Search for the cell housing the specified text and yield its (X, Y) center coordinate. 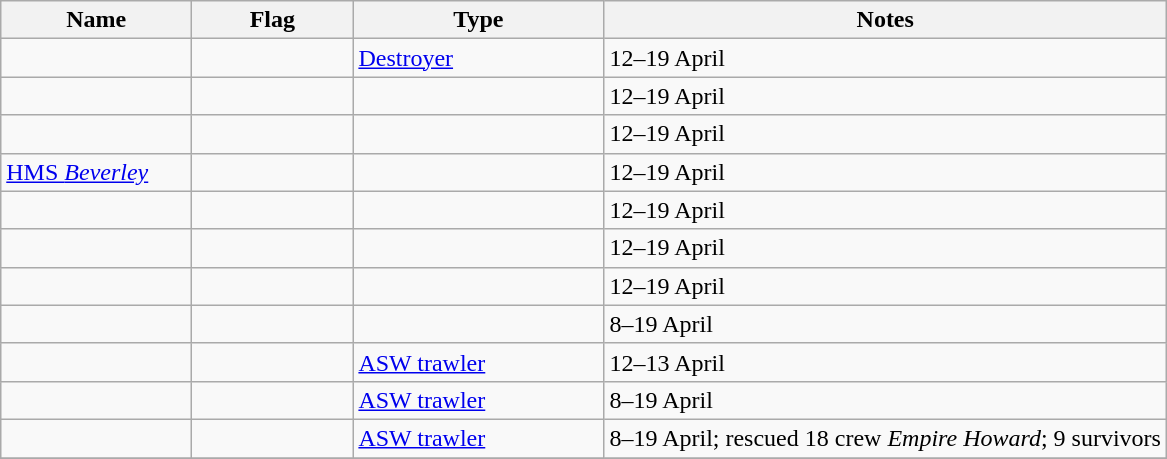
8–19 April; rescued 18 crew Empire Howard; 9 survivors (886, 438)
Destroyer (478, 58)
HMS Beverley (96, 172)
Notes (886, 20)
Name (96, 20)
12–13 April (886, 362)
Flag (272, 20)
Type (478, 20)
